Provide the (X, Y) coordinate of the cell's center where the given text is located.  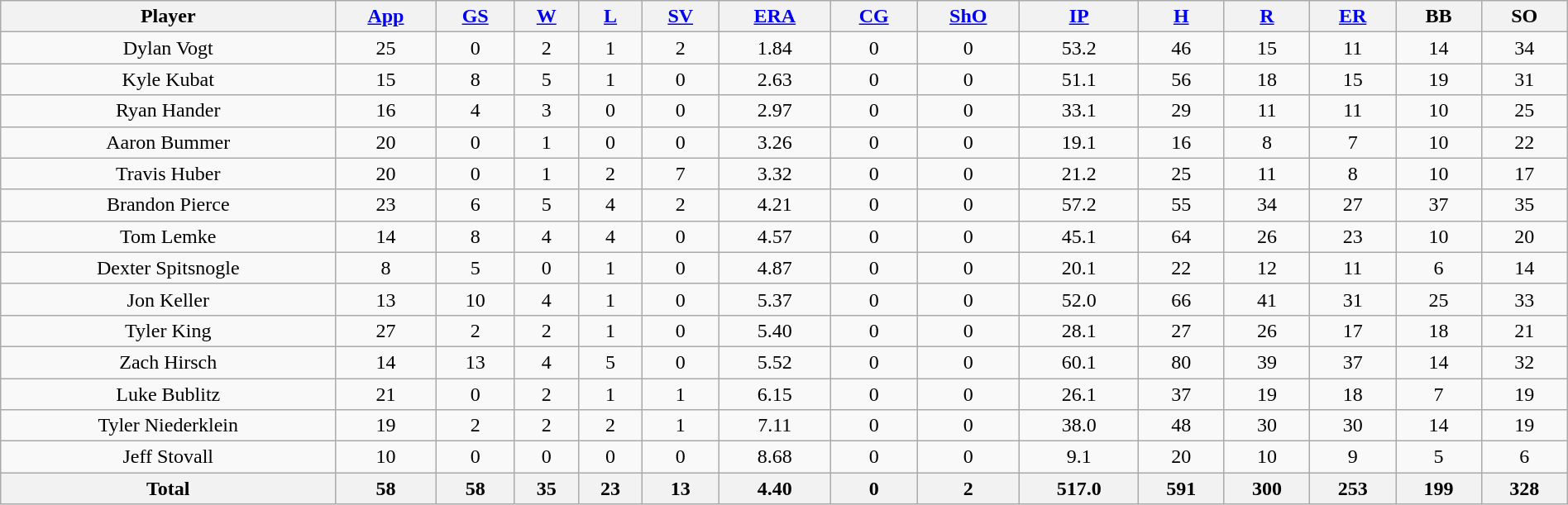
6.15 (775, 394)
ERA (775, 17)
5.37 (775, 299)
R (1267, 17)
28.1 (1078, 331)
53.2 (1078, 48)
45.1 (1078, 236)
L (610, 17)
3 (546, 111)
19.1 (1078, 142)
46 (1181, 48)
Total (169, 488)
32 (1524, 362)
BB (1439, 17)
4.57 (775, 236)
Tyler King (169, 331)
SV (681, 17)
328 (1524, 488)
2.97 (775, 111)
9.1 (1078, 457)
33 (1524, 299)
Luke Bublitz (169, 394)
41 (1267, 299)
Ryan Hander (169, 111)
55 (1181, 205)
4.21 (775, 205)
60.1 (1078, 362)
64 (1181, 236)
Tyler Niederklein (169, 426)
Tom Lemke (169, 236)
Dylan Vogt (169, 48)
38.0 (1078, 426)
56 (1181, 79)
H (1181, 17)
1.84 (775, 48)
Jeff Stovall (169, 457)
Aaron Bummer (169, 142)
5.52 (775, 362)
IP (1078, 17)
20.1 (1078, 268)
Player (169, 17)
Kyle Kubat (169, 79)
Dexter Spitsnogle (169, 268)
3.32 (775, 174)
4.40 (775, 488)
App (385, 17)
57.2 (1078, 205)
8.68 (775, 457)
33.1 (1078, 111)
591 (1181, 488)
517.0 (1078, 488)
2.63 (775, 79)
199 (1439, 488)
12 (1267, 268)
4.87 (775, 268)
48 (1181, 426)
ER (1353, 17)
26.1 (1078, 394)
80 (1181, 362)
29 (1181, 111)
66 (1181, 299)
39 (1267, 362)
Brandon Pierce (169, 205)
52.0 (1078, 299)
5.40 (775, 331)
51.1 (1078, 79)
GS (475, 17)
3.26 (775, 142)
7.11 (775, 426)
CG (874, 17)
9 (1353, 457)
Travis Huber (169, 174)
Jon Keller (169, 299)
W (546, 17)
SO (1524, 17)
300 (1267, 488)
253 (1353, 488)
21.2 (1078, 174)
ShO (968, 17)
Zach Hirsch (169, 362)
